For the text-containing cell, return its midpoint in (x, y) coordinate format. 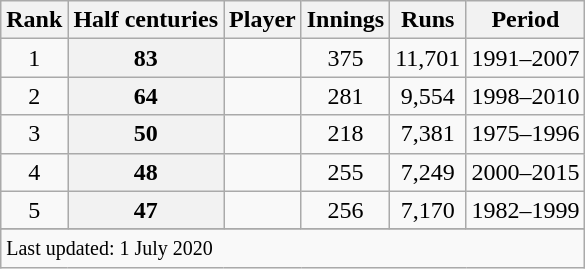
2000–2015 (526, 172)
218 (345, 134)
64 (146, 96)
5 (34, 210)
1982–1999 (526, 210)
255 (345, 172)
9,554 (428, 96)
3 (34, 134)
Innings (345, 20)
47 (146, 210)
48 (146, 172)
2 (34, 96)
Rank (34, 20)
1998–2010 (526, 96)
50 (146, 134)
1975–1996 (526, 134)
256 (345, 210)
1 (34, 58)
Player (263, 20)
4 (34, 172)
7,170 (428, 210)
Half centuries (146, 20)
11,701 (428, 58)
Period (526, 20)
Last updated: 1 July 2020 (293, 248)
281 (345, 96)
7,381 (428, 134)
7,249 (428, 172)
375 (345, 58)
Runs (428, 20)
1991–2007 (526, 58)
83 (146, 58)
